Capture the cell that displays the provided text and extract its [X, Y] central coordinate. 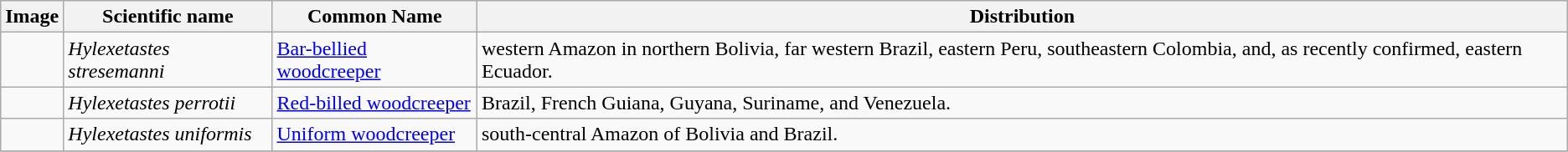
Hylexetastes stresemanni [168, 60]
western Amazon in northern Bolivia, far western Brazil, eastern Peru, southeastern Colombia, and, as recently confirmed, eastern Ecuador. [1022, 60]
Distribution [1022, 17]
Bar-bellied woodcreeper [374, 60]
Brazil, French Guiana, Guyana, Suriname, and Venezuela. [1022, 103]
Red-billed woodcreeper [374, 103]
Uniform woodcreeper [374, 134]
Image [32, 17]
Common Name [374, 17]
south-central Amazon of Bolivia and Brazil. [1022, 134]
Hylexetastes uniformis [168, 134]
Scientific name [168, 17]
Hylexetastes perrotii [168, 103]
